Determine the (X, Y) coordinate at the center of the cell enclosing the given text.  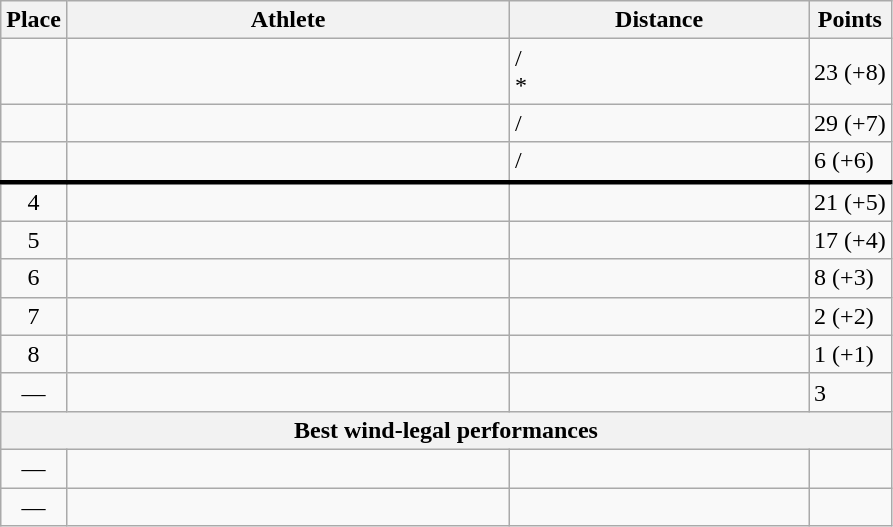
6 (34, 278)
/ * (660, 72)
29 (+7) (850, 123)
2 (+2) (850, 316)
21 (+5) (850, 202)
5 (34, 240)
4 (34, 202)
6 (+6) (850, 162)
17 (+4) (850, 240)
Best wind-legal performances (446, 430)
3 (850, 392)
7 (34, 316)
Place (34, 20)
8 (34, 354)
Points (850, 20)
23 (+8) (850, 72)
1 (+1) (850, 354)
Athlete (288, 20)
Distance (660, 20)
8 (+3) (850, 278)
